Identify which cell holds the provided text, then report its (x, y) central coordinate. 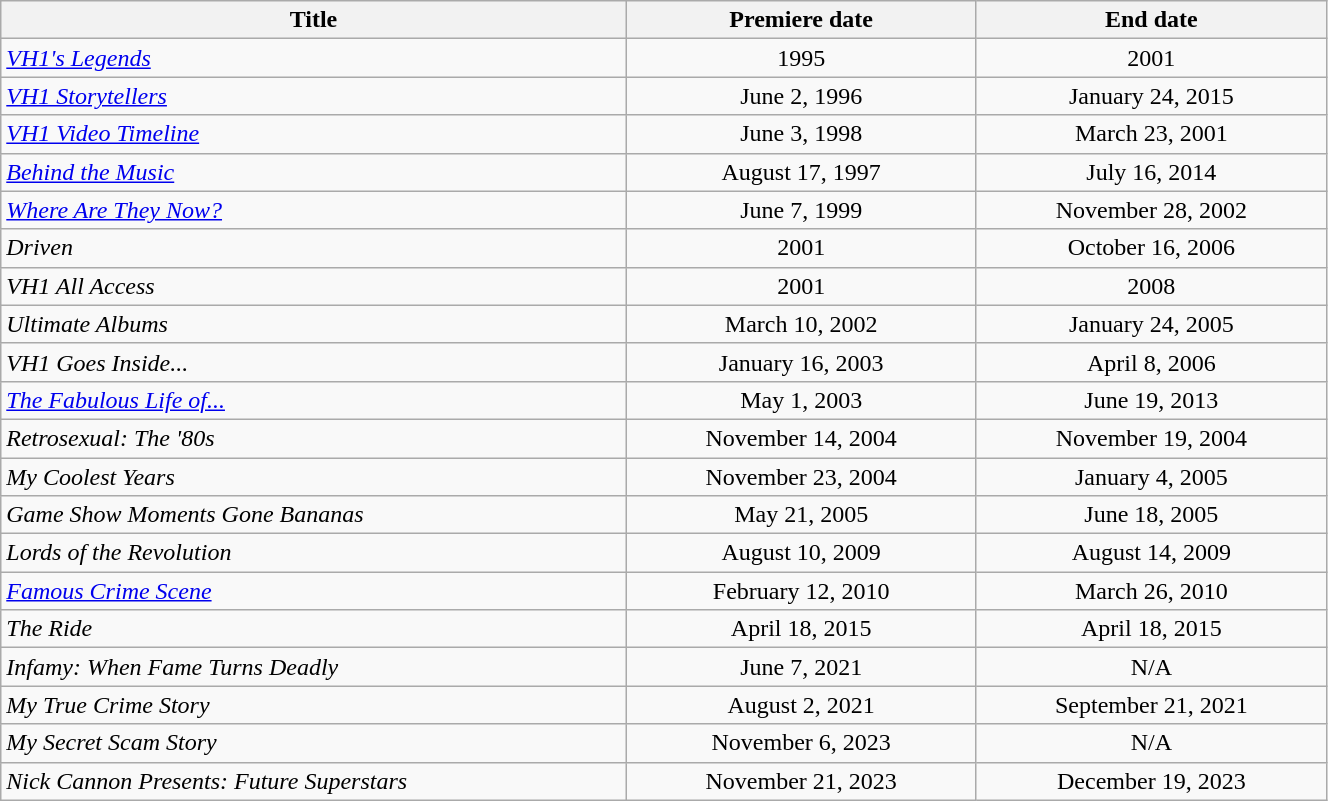
January 4, 2005 (1151, 477)
2008 (1151, 286)
August 17, 1997 (801, 172)
End date (1151, 20)
May 1, 2003 (801, 400)
My True Crime Story (314, 705)
November 19, 2004 (1151, 438)
February 12, 2010 (801, 591)
June 7, 2021 (801, 667)
June 7, 1999 (801, 210)
VH1 All Access (314, 286)
VH1 Goes Inside... (314, 362)
November 6, 2023 (801, 743)
March 10, 2002 (801, 324)
Retrosexual: The '80s (314, 438)
January 24, 2005 (1151, 324)
The Ride (314, 629)
1995 (801, 58)
Premiere date (801, 20)
VH1 Storytellers (314, 96)
November 23, 2004 (801, 477)
November 28, 2002 (1151, 210)
August 10, 2009 (801, 553)
May 21, 2005 (801, 515)
August 2, 2021 (801, 705)
Nick Cannon Presents: Future Superstars (314, 781)
June 19, 2013 (1151, 400)
Game Show Moments Gone Bananas (314, 515)
VH1 Video Timeline (314, 134)
Ultimate Albums (314, 324)
My Secret Scam Story (314, 743)
November 21, 2023 (801, 781)
September 21, 2021 (1151, 705)
June 18, 2005 (1151, 515)
March 23, 2001 (1151, 134)
March 26, 2010 (1151, 591)
Where Are They Now? (314, 210)
November 14, 2004 (801, 438)
Famous Crime Scene (314, 591)
VH1's Legends (314, 58)
Title (314, 20)
October 16, 2006 (1151, 248)
My Coolest Years (314, 477)
The Fabulous Life of... (314, 400)
December 19, 2023 (1151, 781)
June 2, 1996 (801, 96)
July 16, 2014 (1151, 172)
April 8, 2006 (1151, 362)
January 24, 2015 (1151, 96)
June 3, 1998 (801, 134)
Behind the Music (314, 172)
August 14, 2009 (1151, 553)
January 16, 2003 (801, 362)
Infamy: When Fame Turns Deadly (314, 667)
Driven (314, 248)
Lords of the Revolution (314, 553)
